Output the (X, Y) coordinate of the center of the cell containing the given text.  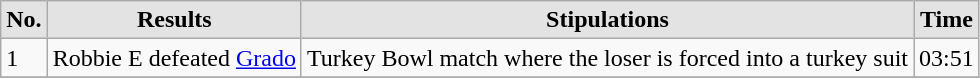
03:51 (947, 58)
Results (174, 20)
No. (24, 20)
Time (947, 20)
Robbie E defeated Grado (174, 58)
Stipulations (607, 20)
Turkey Bowl match where the loser is forced into a turkey suit (607, 58)
1 (24, 58)
